Scan for the cell matching the given text and deliver its [x, y] coordinate at center. 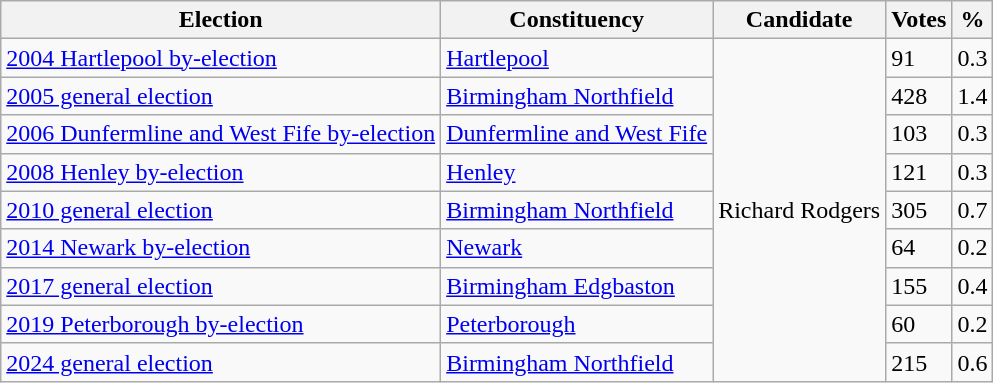
2019 Peterborough by-election [221, 324]
2014 Newark by-election [221, 248]
1.4 [972, 96]
0.4 [972, 286]
Votes [919, 20]
% [972, 20]
91 [919, 58]
305 [919, 210]
0.7 [972, 210]
Peterborough [577, 324]
60 [919, 324]
Constituency [577, 20]
155 [919, 286]
Henley [577, 172]
Richard Rodgers [800, 210]
428 [919, 96]
Election [221, 20]
0.6 [972, 362]
Newark [577, 248]
64 [919, 248]
215 [919, 362]
103 [919, 134]
2017 general election [221, 286]
2024 general election [221, 362]
Dunfermline and West Fife [577, 134]
Candidate [800, 20]
Birmingham Edgbaston [577, 286]
2008 Henley by-election [221, 172]
2010 general election [221, 210]
2004 Hartlepool by-election [221, 58]
2005 general election [221, 96]
2006 Dunfermline and West Fife by-election [221, 134]
Hartlepool [577, 58]
121 [919, 172]
